Return the (X, Y) coordinate for the center point of the cell that contains the specified text.  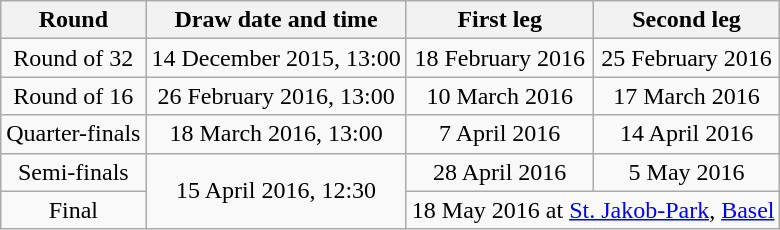
18 February 2016 (500, 58)
Round (74, 20)
Draw date and time (276, 20)
Quarter-finals (74, 134)
Semi-finals (74, 172)
26 February 2016, 13:00 (276, 96)
Round of 32 (74, 58)
Second leg (686, 20)
5 May 2016 (686, 172)
28 April 2016 (500, 172)
Final (74, 210)
18 March 2016, 13:00 (276, 134)
15 April 2016, 12:30 (276, 191)
First leg (500, 20)
14 April 2016 (686, 134)
17 March 2016 (686, 96)
Round of 16 (74, 96)
25 February 2016 (686, 58)
10 March 2016 (500, 96)
14 December 2015, 13:00 (276, 58)
18 May 2016 at St. Jakob-Park, Basel (593, 210)
7 April 2016 (500, 134)
